Find where the given text appears and provide that cell's center as [X, Y] coordinate. 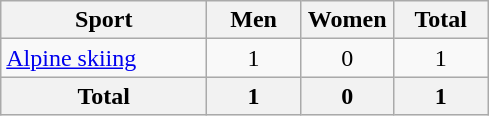
Sport [104, 20]
Men [254, 20]
Alpine skiing [104, 58]
Women [347, 20]
